Provide the [X, Y] coordinate of the cell's center where the given text is located.  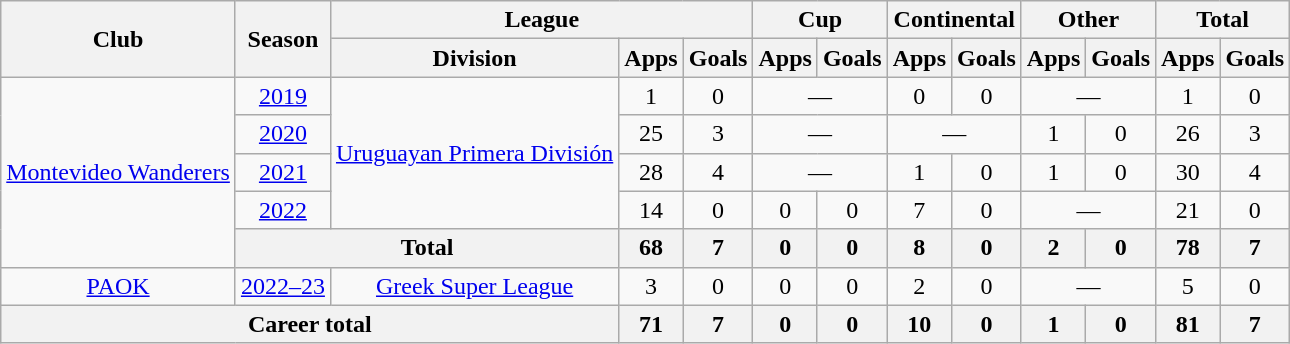
2022–23 [282, 286]
21 [1188, 210]
81 [1188, 324]
Cup [820, 20]
25 [651, 134]
League [542, 20]
2021 [282, 172]
PAOK [118, 286]
2019 [282, 96]
Club [118, 39]
Division [474, 58]
Uruguayan Primera División [474, 153]
Career total [310, 324]
30 [1188, 172]
Montevideo Wanderers [118, 172]
10 [919, 324]
28 [651, 172]
2022 [282, 210]
5 [1188, 286]
Greek Super League [474, 286]
14 [651, 210]
26 [1188, 134]
78 [1188, 248]
Season [282, 39]
8 [919, 248]
Other [1088, 20]
68 [651, 248]
Continental [954, 20]
2020 [282, 134]
71 [651, 324]
